Identify which cell holds the provided text, then report its (X, Y) central coordinate. 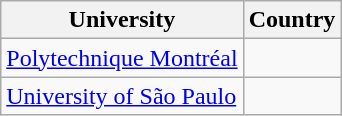
Country (292, 20)
University (122, 20)
University of São Paulo (122, 96)
Polytechnique Montréal (122, 58)
